Identify which cell holds the provided text, then report its (x, y) central coordinate. 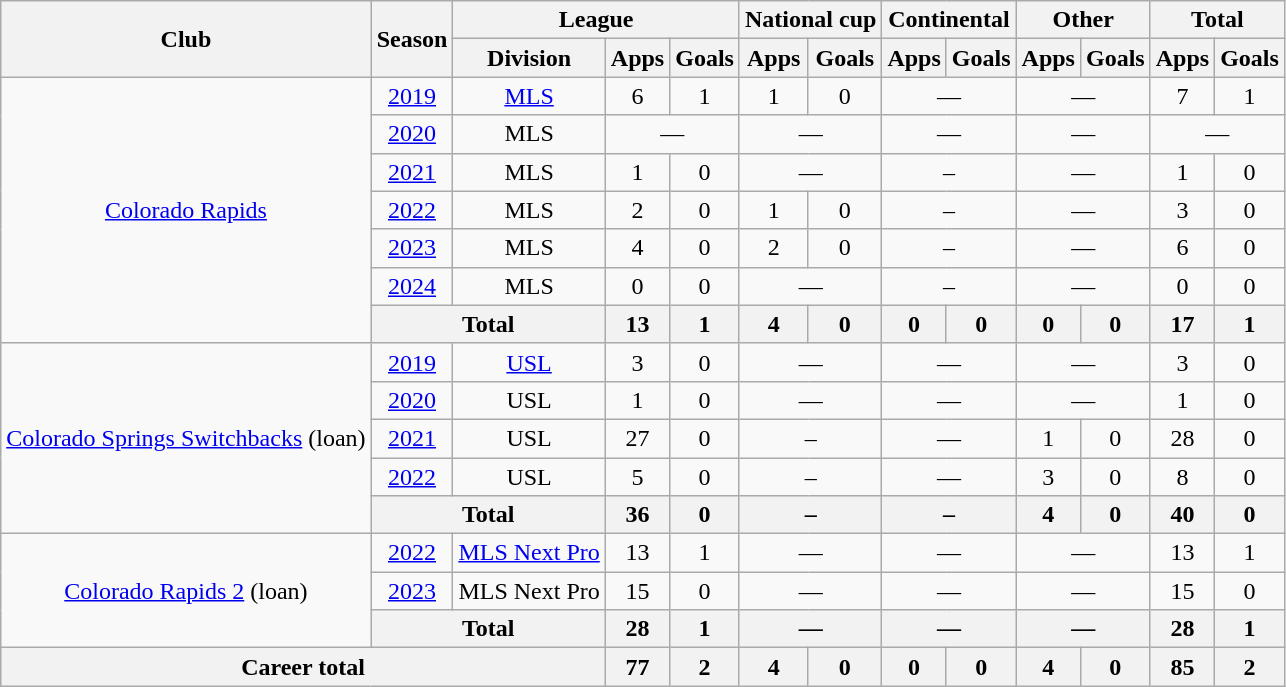
Colorado Rapids (186, 210)
8 (1182, 477)
Other (1083, 20)
85 (1182, 667)
League (596, 20)
77 (637, 667)
Career total (304, 667)
36 (637, 515)
17 (1182, 324)
5 (637, 477)
40 (1182, 515)
Club (186, 39)
7 (1182, 96)
27 (637, 438)
Continental (949, 20)
National cup (810, 20)
Division (529, 58)
Colorado Rapids 2 (loan) (186, 591)
Colorado Springs Switchbacks (loan) (186, 438)
2024 (412, 286)
Season (412, 39)
